Identify which cell holds the provided text, then report its [X, Y] central coordinate. 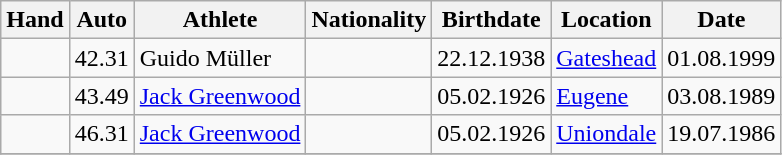
Location [606, 20]
03.08.1989 [722, 96]
Athlete [220, 20]
Date [722, 20]
Birthdate [492, 20]
Nationality [369, 20]
Eugene [606, 96]
46.31 [102, 134]
22.12.1938 [492, 58]
Hand [35, 20]
43.49 [102, 96]
42.31 [102, 58]
Uniondale [606, 134]
01.08.1999 [722, 58]
Guido Müller [220, 58]
Gateshead [606, 58]
19.07.1986 [722, 134]
Auto [102, 20]
